Return the [x, y] coordinate for the center point of the cell that contains the specified text.  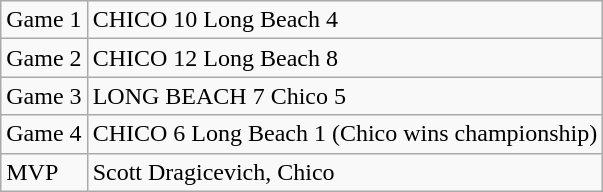
LONG BEACH 7 Chico 5 [345, 96]
Game 2 [44, 58]
CHICO 12 Long Beach 8 [345, 58]
CHICO 6 Long Beach 1 (Chico wins championship) [345, 134]
Game 4 [44, 134]
Scott Dragicevich, Chico [345, 172]
CHICO 10 Long Beach 4 [345, 20]
MVP [44, 172]
Game 1 [44, 20]
Game 3 [44, 96]
